Locate the cell with the specified text and output its [X, Y] center coordinate. 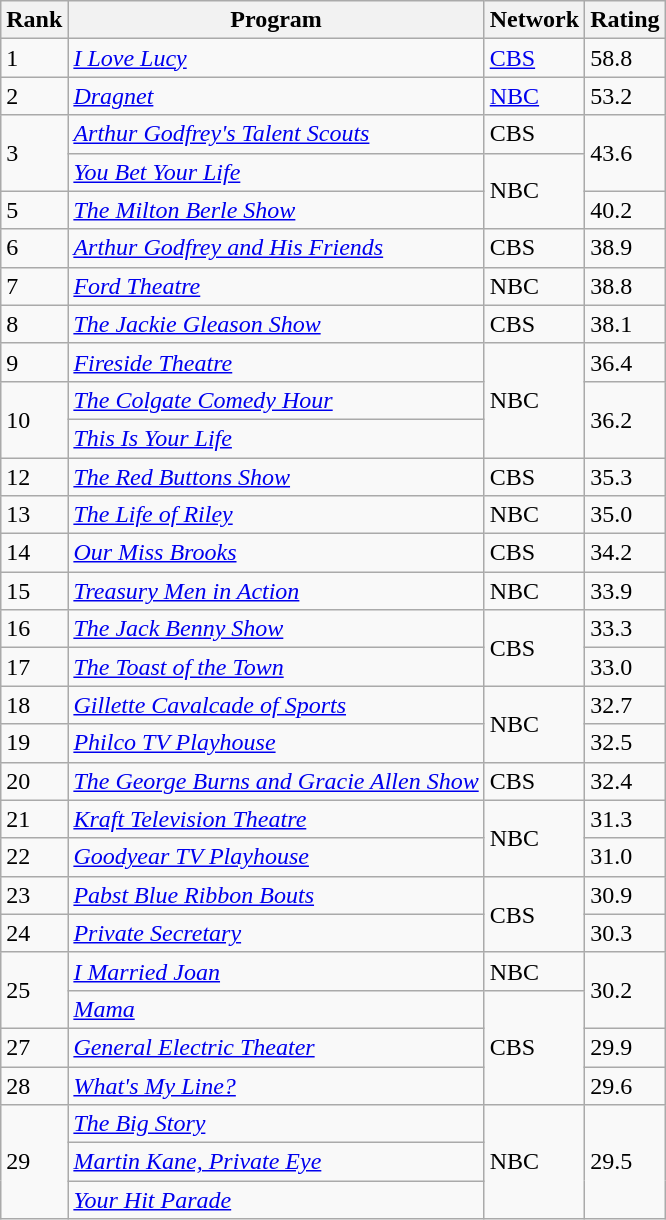
19 [34, 743]
Arthur Godfrey's Talent Scouts [276, 134]
24 [34, 933]
Philco TV Playhouse [276, 743]
35.0 [625, 515]
The Milton Berle Show [276, 210]
I Love Lucy [276, 58]
28 [34, 1085]
30.2 [625, 990]
33.9 [625, 591]
43.6 [625, 153]
7 [34, 286]
38.8 [625, 286]
30.3 [625, 933]
13 [34, 515]
Your Hit Parade [276, 1200]
Dragnet [276, 96]
17 [34, 667]
Gillette Cavalcade of Sports [276, 705]
9 [34, 362]
Treasury Men in Action [276, 591]
5 [34, 210]
10 [34, 419]
The Red Buttons Show [276, 477]
Kraft Television Theatre [276, 819]
The Colgate Comedy Hour [276, 400]
I Married Joan [276, 971]
20 [34, 781]
23 [34, 895]
1 [34, 58]
21 [34, 819]
36.2 [625, 419]
18 [34, 705]
Arthur Godfrey and His Friends [276, 248]
12 [34, 477]
40.2 [625, 210]
3 [34, 153]
Martin Kane, Private Eye [276, 1162]
The Big Story [276, 1124]
29 [34, 1162]
2 [34, 96]
Rank [34, 20]
32.4 [625, 781]
Ford Theatre [276, 286]
Rating [625, 20]
14 [34, 553]
38.9 [625, 248]
27 [34, 1047]
The Toast of the Town [276, 667]
29.6 [625, 1085]
25 [34, 990]
Mama [276, 1009]
Goodyear TV Playhouse [276, 857]
15 [34, 591]
Network [534, 20]
30.9 [625, 895]
33.3 [625, 629]
The George Burns and Gracie Allen Show [276, 781]
This Is Your Life [276, 438]
16 [34, 629]
33.0 [625, 667]
29.5 [625, 1162]
The Jack Benny Show [276, 629]
34.2 [625, 553]
What's My Line? [276, 1085]
29.9 [625, 1047]
31.3 [625, 819]
58.8 [625, 58]
36.4 [625, 362]
Our Miss Brooks [276, 553]
General Electric Theater [276, 1047]
Fireside Theatre [276, 362]
The Life of Riley [276, 515]
Pabst Blue Ribbon Bouts [276, 895]
You Bet Your Life [276, 172]
32.7 [625, 705]
8 [34, 324]
31.0 [625, 857]
35.3 [625, 477]
38.1 [625, 324]
22 [34, 857]
53.2 [625, 96]
The Jackie Gleason Show [276, 324]
Program [276, 20]
6 [34, 248]
32.5 [625, 743]
Private Secretary [276, 933]
